Scan for the cell matching the given text and deliver its [x, y] coordinate at center. 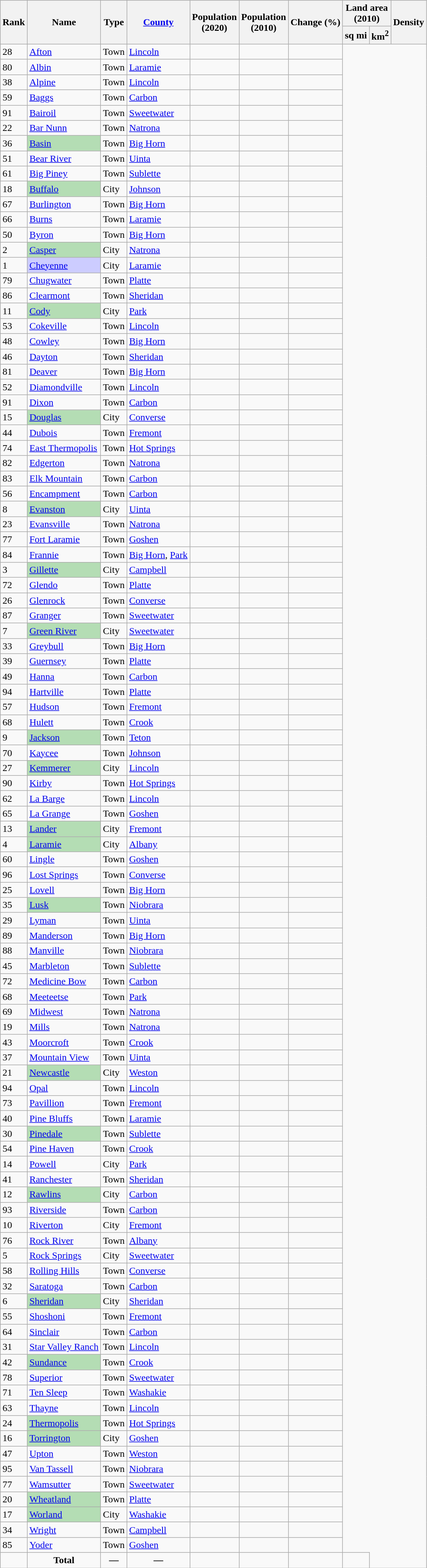
Population(2020) [215, 22]
Burns [64, 219]
Shoshoni [64, 1317]
Saratoga [64, 1286]
Pinedale [64, 1134]
69 [14, 1012]
38 [14, 82]
56 [14, 494]
29 [14, 920]
Elk Mountain [64, 478]
44 [14, 433]
Mountain View [64, 1057]
Clearmont [64, 295]
Green River [64, 631]
Sinclair [64, 1332]
Worland [64, 1514]
42 [14, 1362]
Pavillion [64, 1103]
39 [14, 661]
Bar Nunn [64, 128]
Jackson [64, 737]
83 [14, 478]
19 [14, 1027]
49 [14, 677]
Upton [64, 1454]
52 [14, 387]
Thayne [64, 1408]
Type [114, 22]
Yoder [64, 1545]
35 [14, 905]
3 [14, 570]
sq mi [356, 35]
73 [14, 1103]
Guernsey [64, 661]
48 [14, 341]
14 [14, 1164]
Change (%) [315, 22]
Big Horn, Park [158, 554]
La Grange [64, 813]
59 [14, 98]
Lusk [64, 905]
26 [14, 600]
Deaver [64, 372]
66 [14, 219]
Density [409, 22]
Lovell [64, 890]
Sundance [64, 1362]
County [158, 22]
24 [14, 1423]
Riverton [64, 1225]
50 [14, 235]
84 [14, 554]
Manville [64, 951]
21 [14, 1073]
Evansville [64, 524]
Newcastle [64, 1073]
Baggs [64, 98]
Pine Haven [64, 1149]
45 [14, 966]
62 [14, 798]
15 [14, 418]
53 [14, 326]
25 [14, 890]
2 [14, 250]
31 [14, 1347]
10 [14, 1225]
Dayton [64, 357]
Wamsutter [64, 1484]
70 [14, 753]
95 [14, 1469]
5 [14, 1255]
Midwest [64, 1012]
Superior [64, 1377]
Cody [64, 311]
76 [14, 1240]
Mills [64, 1027]
20 [14, 1499]
Lyman [64, 920]
7 [14, 631]
47 [14, 1454]
Population(2010) [263, 22]
12 [14, 1195]
Granger [64, 616]
Chugwater [64, 280]
30 [14, 1134]
Evanston [64, 509]
Wright [64, 1530]
18 [14, 189]
6 [14, 1301]
Kaycee [64, 753]
Gillette [64, 570]
40 [14, 1118]
Cowley [64, 341]
9 [14, 737]
Manderson [64, 936]
1 [14, 265]
Cheyenne [64, 265]
Afton [64, 52]
Thermopolis [64, 1423]
Teton [158, 737]
Alpine [64, 82]
Opal [64, 1088]
Kemmerer [64, 768]
Basin [64, 143]
Albin [64, 67]
La Barge [64, 798]
22 [14, 128]
Greybull [64, 646]
13 [14, 829]
61 [14, 174]
Kirby [64, 783]
32 [14, 1286]
78 [14, 1377]
Casper [64, 250]
64 [14, 1332]
16 [14, 1438]
Cokeville [64, 326]
Encampment [64, 494]
Glenrock [64, 600]
74 [14, 448]
Hartville [64, 692]
27 [14, 768]
36 [14, 143]
57 [14, 707]
33 [14, 646]
Powell [64, 1164]
86 [14, 295]
Star Valley Ranch [64, 1347]
Glendo [64, 585]
90 [14, 783]
Ten Sleep [64, 1393]
Dixon [64, 402]
Pine Bluffs [64, 1118]
51 [14, 159]
87 [14, 616]
79 [14, 280]
80 [14, 67]
65 [14, 813]
46 [14, 357]
Ranchester [64, 1179]
Big Piney [64, 174]
Total [64, 1560]
Riverside [64, 1210]
63 [14, 1408]
Torrington [64, 1438]
93 [14, 1210]
43 [14, 1042]
Lost Springs [64, 875]
Van Tassell [64, 1469]
89 [14, 936]
Marbleton [64, 966]
88 [14, 951]
37 [14, 1057]
East Thermopolis [64, 448]
Rank [14, 22]
Medicine Bow [64, 981]
81 [14, 372]
Burlington [64, 204]
Rawlins [64, 1195]
Moorcroft [64, 1042]
Bairoil [64, 113]
17 [14, 1514]
Fort Laramie [64, 539]
Hudson [64, 707]
Name [64, 22]
23 [14, 524]
km2 [380, 35]
67 [14, 204]
Rock River [64, 1240]
Wheatland [64, 1499]
Byron [64, 235]
8 [14, 509]
Bear River [64, 159]
58 [14, 1271]
34 [14, 1530]
60 [14, 859]
Lander [64, 829]
96 [14, 875]
Land area(2010) [367, 14]
28 [14, 52]
Edgerton [64, 463]
54 [14, 1149]
Douglas [64, 418]
41 [14, 1179]
Hanna [64, 677]
82 [14, 463]
Lingle [64, 859]
Hulett [64, 722]
Frannie [64, 554]
11 [14, 311]
Diamondville [64, 387]
Dubois [64, 433]
Buffalo [64, 189]
71 [14, 1393]
Rock Springs [64, 1255]
4 [14, 844]
55 [14, 1317]
Meeteetse [64, 996]
Rolling Hills [64, 1271]
85 [14, 1545]
